Locate the cell with the specified text and output its (x, y) center coordinate. 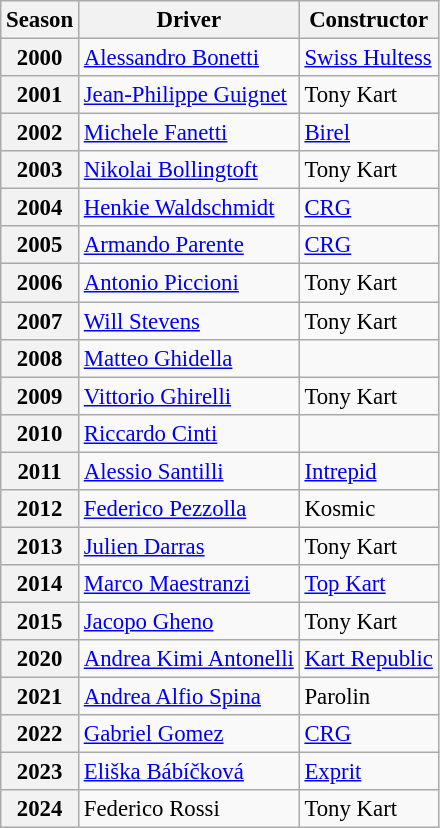
Parolin (368, 697)
Alessandro Bonetti (188, 58)
Nikolai Bollingtoft (188, 170)
Federico Pezzolla (188, 509)
2006 (40, 283)
Riccardo Cinti (188, 433)
2008 (40, 358)
2023 (40, 772)
Season (40, 20)
Antonio Piccioni (188, 283)
2012 (40, 509)
Birel (368, 133)
Vittorio Ghirelli (188, 396)
Armando Parente (188, 245)
Federico Rossi (188, 809)
Alessio Santilli (188, 471)
Driver (188, 20)
Gabriel Gomez (188, 734)
2002 (40, 133)
2014 (40, 584)
Top Kart (368, 584)
2020 (40, 659)
Constructor (368, 20)
2015 (40, 621)
Matteo Ghidella (188, 358)
2022 (40, 734)
2005 (40, 245)
Intrepid (368, 471)
2011 (40, 471)
2004 (40, 208)
2007 (40, 321)
Michele Fanetti (188, 133)
Jean-Philippe Guignet (188, 95)
Marco Maestranzi (188, 584)
2010 (40, 433)
2013 (40, 546)
Swiss Hultess (368, 58)
2024 (40, 809)
Julien Darras (188, 546)
Kosmic (368, 509)
2009 (40, 396)
2021 (40, 697)
Kart Republic (368, 659)
Henkie Waldschmidt (188, 208)
2001 (40, 95)
2003 (40, 170)
Will Stevens (188, 321)
Andrea Alfio Spina (188, 697)
Andrea Kimi Antonelli (188, 659)
Jacopo Gheno (188, 621)
2000 (40, 58)
Exprit (368, 772)
Eliška Bábíčková (188, 772)
